Return [X, Y] of the center of cell containing provided text 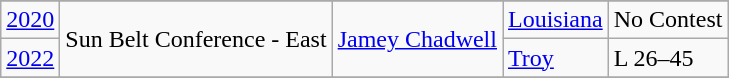
2022 [30, 58]
Sun Belt Conference - East [196, 39]
Jamey Chadwell [417, 39]
Louisiana [555, 20]
L 26–45 [668, 58]
Troy [555, 58]
No Contest [668, 20]
2020 [30, 20]
